Locate the cell with the specified text and output its [X, Y] center coordinate. 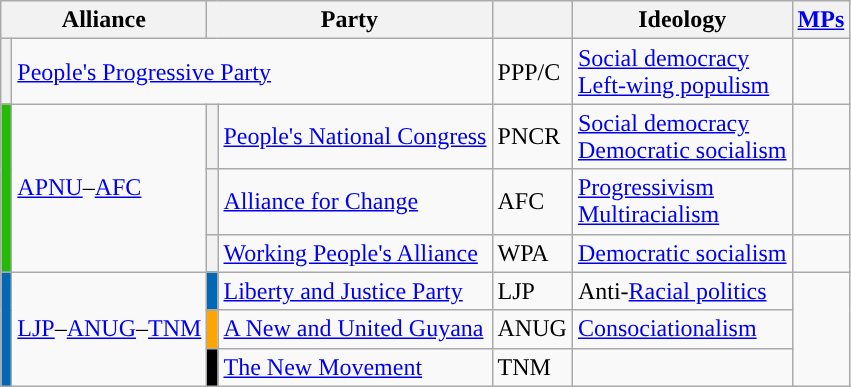
PNCR [532, 136]
Party [350, 20]
Ideology [682, 20]
Social democracyLeft-wing populism [682, 72]
APNU–AFC [110, 188]
PPP/C [532, 72]
People's National Congress [355, 136]
Consociationalism [682, 329]
LJP [532, 291]
The New Movement [355, 367]
A New and United Guyana [355, 329]
AFC [532, 202]
LJP–ANUG–TNM [110, 329]
Democratic socialism [682, 253]
Liberty and Justice Party [355, 291]
Working People's Alliance [355, 253]
People's Progressive Party [252, 72]
MPs [821, 20]
ANUG [532, 329]
WPA [532, 253]
Alliance for Change [355, 202]
TNM [532, 367]
Social democracyDemocratic socialism [682, 136]
Anti-Racial politics [682, 291]
Alliance [104, 20]
ProgressivismMultiracialism [682, 202]
